Detect which cell encompasses the target text, then output its [X, Y] center coordinate. 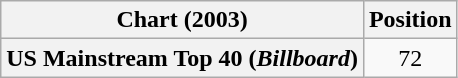
72 [410, 58]
Chart (2003) [182, 20]
Position [410, 20]
US Mainstream Top 40 (Billboard) [182, 58]
